Search for the cell housing the specified text and yield its (X, Y) center coordinate. 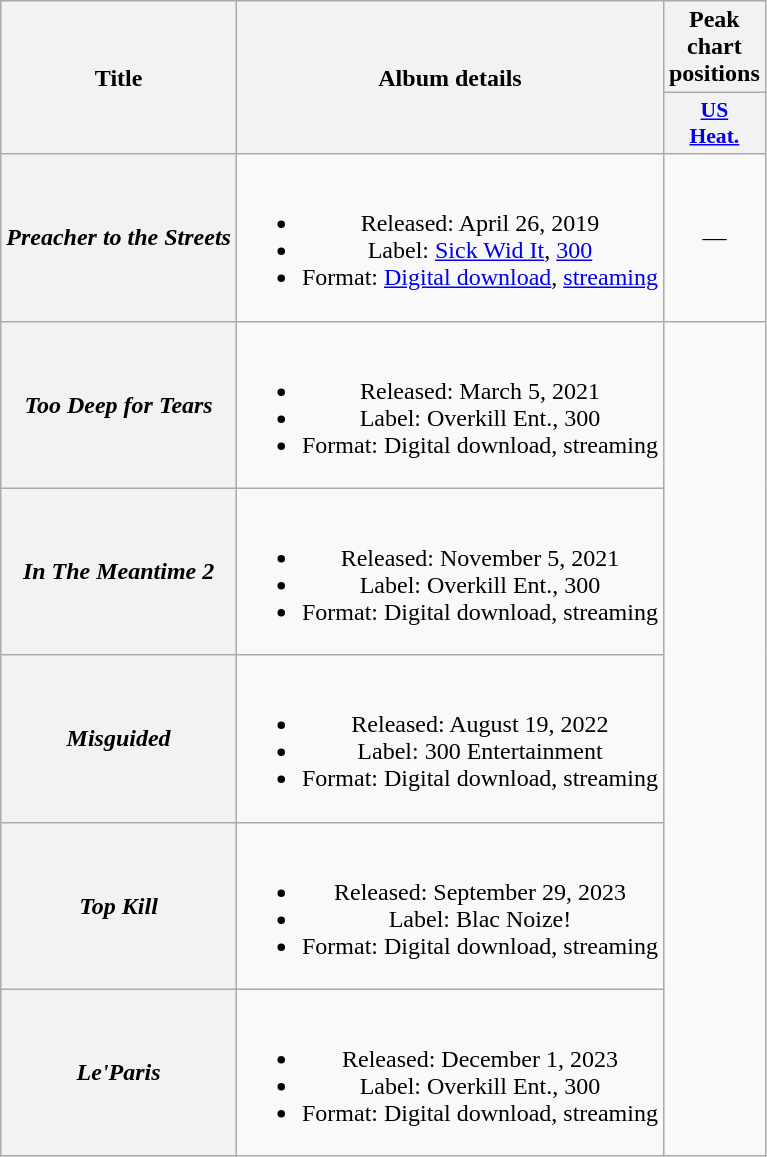
Released: November 5, 2021Label: Overkill Ent., 300Format: Digital download, streaming (450, 572)
Le'Paris (119, 1072)
In The Meantime 2 (119, 572)
Album details (450, 78)
USHeat. (714, 124)
Released: August 19, 2022Label: 300 EntertainmentFormat: Digital download, streaming (450, 738)
Too Deep for Tears (119, 404)
Released: December 1, 2023Label: Overkill Ent., 300Format: Digital download, streaming (450, 1072)
Top Kill (119, 906)
Released: September 29, 2023Label: Blac Noize!Format: Digital download, streaming (450, 906)
Peak chart positions (714, 47)
Released: April 26, 2019Label: Sick Wid It, 300Format: Digital download, streaming (450, 238)
Misguided (119, 738)
Preacher to the Streets (119, 238)
Title (119, 78)
— (714, 238)
Released: March 5, 2021Label: Overkill Ent., 300Format: Digital download, streaming (450, 404)
